Find where the given text appears and provide that cell's center as [x, y] coordinate. 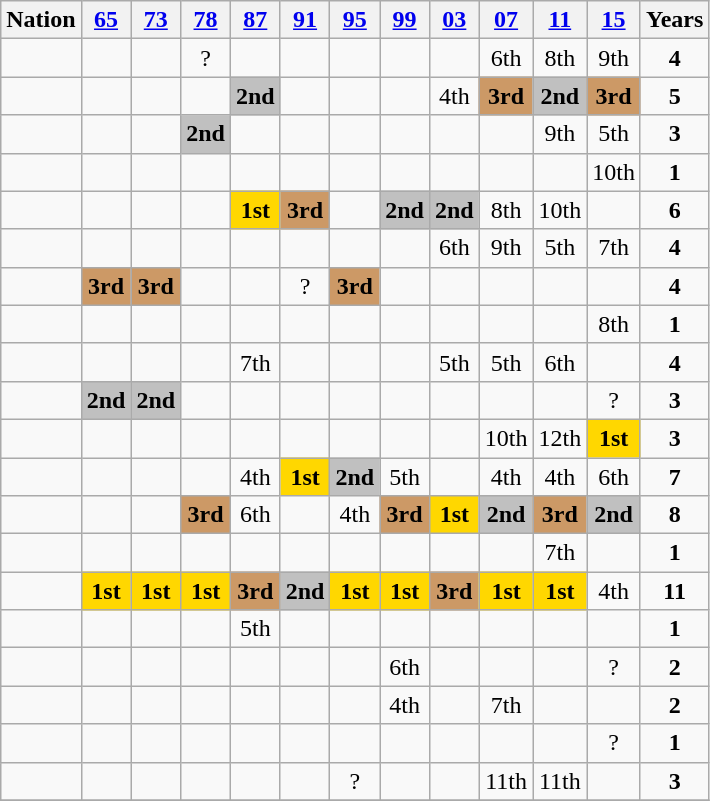
12th [560, 438]
65 [106, 20]
95 [355, 20]
15 [614, 20]
5 [674, 96]
8 [674, 515]
73 [156, 20]
91 [305, 20]
6 [674, 210]
87 [255, 20]
99 [405, 20]
07 [506, 20]
7 [674, 477]
78 [206, 20]
Nation [41, 20]
Years [674, 20]
03 [454, 20]
